From the cell containing the given text, extract its center point as [X, Y] coordinate. 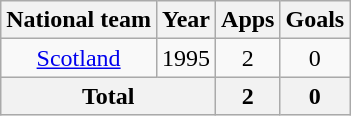
1995 [186, 58]
Year [186, 20]
Goals [315, 20]
National team [79, 20]
Scotland [79, 58]
Apps [248, 20]
Total [108, 96]
